Pinpoint the cell where the given text exists, returning its [X, Y] midpoint coordinate. 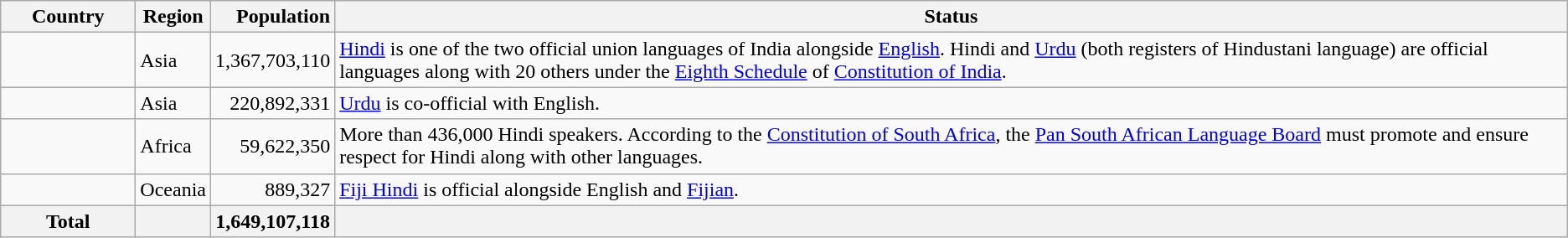
Population [272, 17]
Urdu is co-official with English. [952, 103]
220,892,331 [272, 103]
Total [69, 221]
1,367,703,110 [272, 60]
889,327 [272, 189]
Status [952, 17]
59,622,350 [272, 146]
1,649,107,118 [272, 221]
Oceania [173, 189]
Africa [173, 146]
Fiji Hindi is official alongside English and Fijian. [952, 189]
Region [173, 17]
Country [69, 17]
